Determine the (X, Y) coordinate at the center of the cell enclosing the given text.  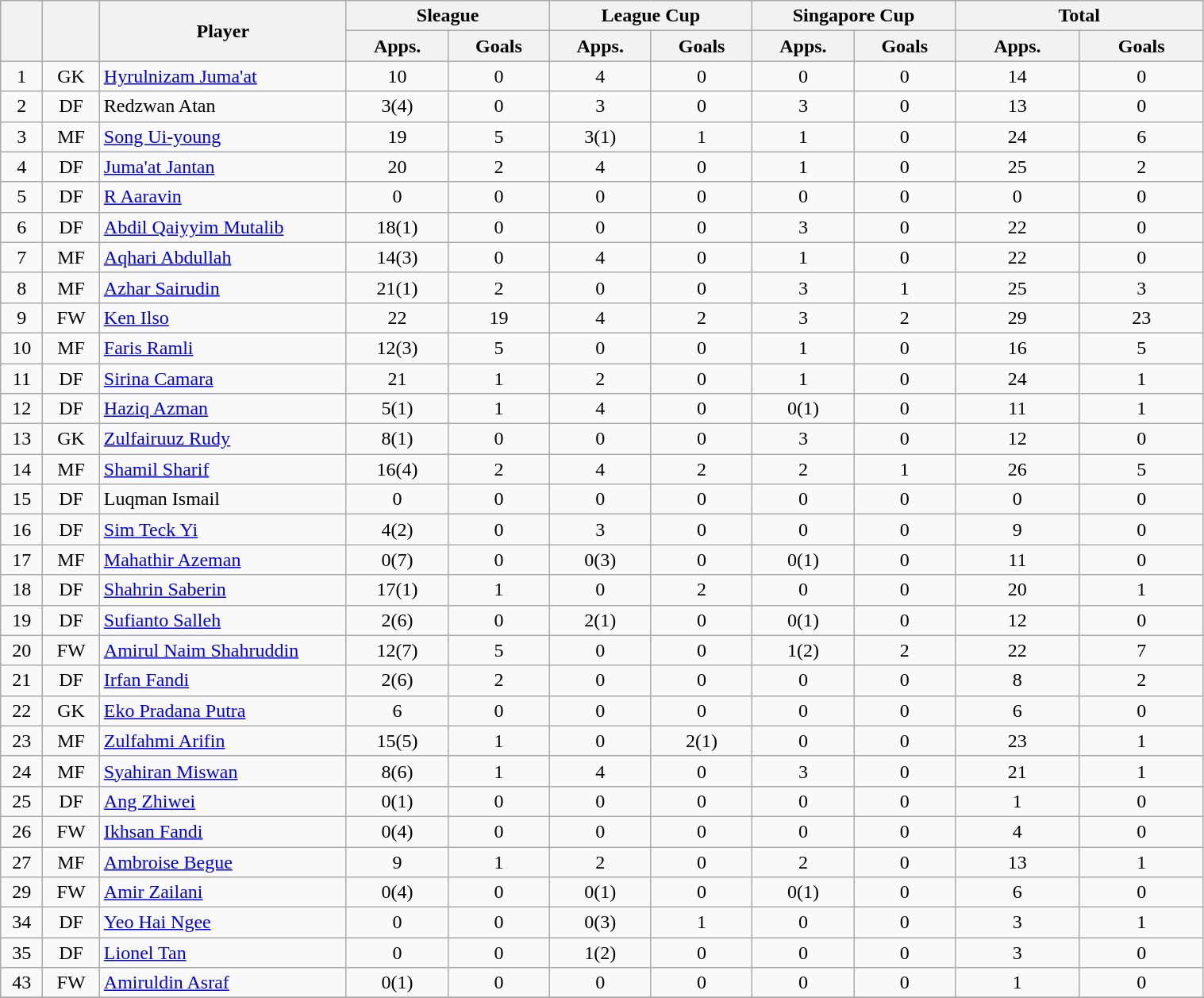
12(7) (397, 650)
Eko Pradana Putra (222, 711)
Irfan Fandi (222, 680)
Singapore Cup (854, 16)
Faris Ramli (222, 348)
Syahiran Miswan (222, 771)
Abdil Qaiyyim Mutalib (222, 227)
8(1) (397, 439)
Juma'at Jantan (222, 167)
Amir Zailani (222, 892)
Sleague (448, 16)
15(5) (397, 741)
Ang Zhiwei (222, 801)
Shahrin Saberin (222, 590)
27 (22, 861)
Aqhari Abdullah (222, 257)
12(3) (397, 348)
Amiruldin Asraf (222, 983)
8(6) (397, 771)
18(1) (397, 227)
Shamil Sharif (222, 469)
3(1) (600, 137)
Total (1079, 16)
Amirul Naim Shahruddin (222, 650)
Hyrulnizam Juma'at (222, 76)
34 (22, 923)
Sufianto Salleh (222, 620)
Haziq Azman (222, 409)
18 (22, 590)
Player (222, 31)
Ikhsan Fandi (222, 831)
17(1) (397, 590)
Song Ui-young (222, 137)
21(1) (397, 287)
Azhar Sairudin (222, 287)
3(4) (397, 106)
Zulfairuuz Rudy (222, 439)
0(7) (397, 560)
16(4) (397, 469)
17 (22, 560)
R Aaravin (222, 197)
Mahathir Azeman (222, 560)
Sim Teck Yi (222, 530)
5(1) (397, 409)
League Cup (651, 16)
Sirina Camara (222, 379)
43 (22, 983)
Luqman Ismail (222, 499)
Ken Ilso (222, 318)
14(3) (397, 257)
35 (22, 953)
Lionel Tan (222, 953)
4(2) (397, 530)
Zulfahmi Arifin (222, 741)
Redzwan Atan (222, 106)
Ambroise Begue (222, 861)
Yeo Hai Ngee (222, 923)
15 (22, 499)
